From the cell containing the given text, extract its center point as [x, y] coordinate. 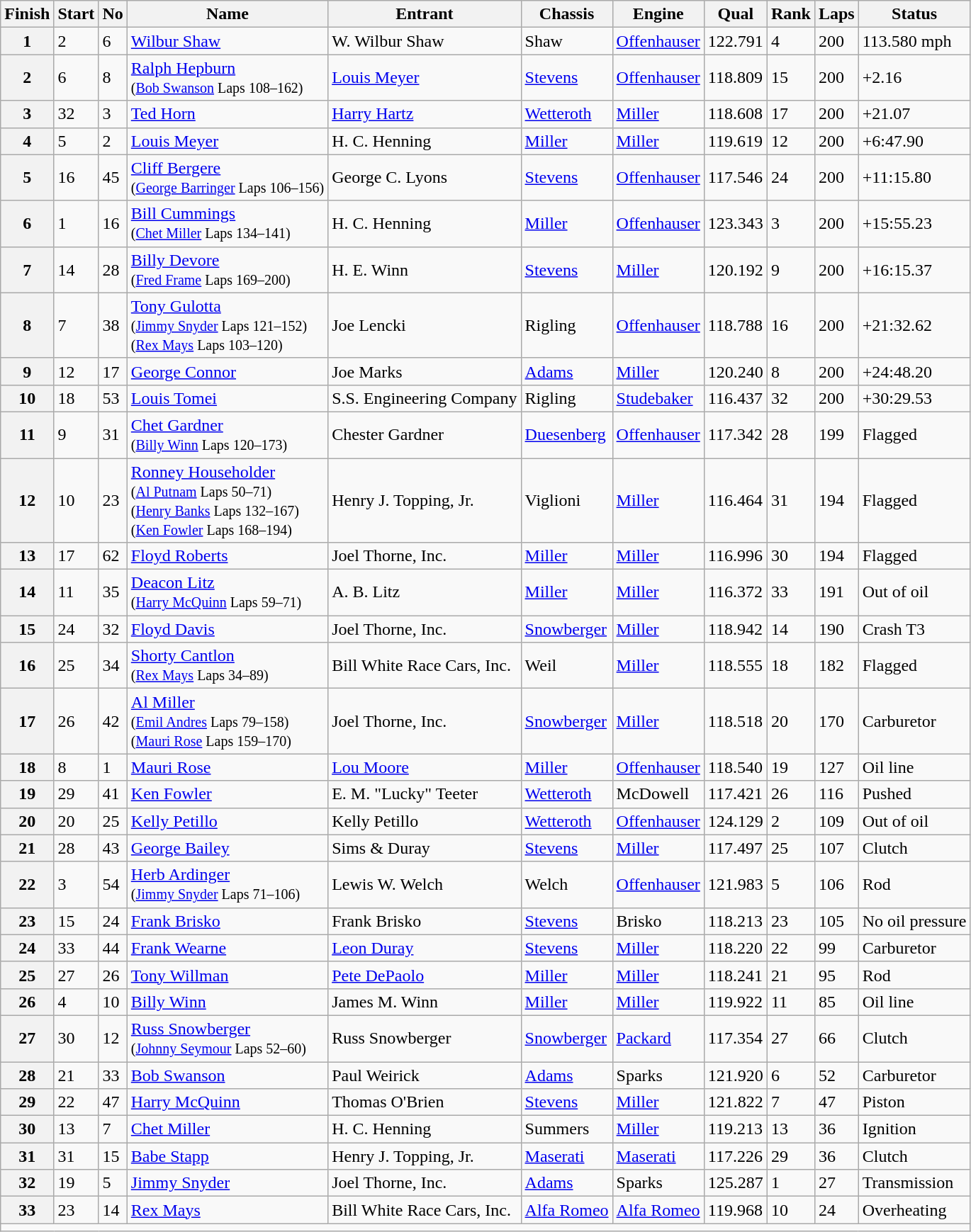
95 [836, 975]
+6:47.90 [914, 141]
190 [836, 629]
66 [836, 1039]
170 [836, 721]
+2.16 [914, 78]
Chet Gardner(Billy Winn Laps 120–173) [227, 435]
Billy Devore (Fred Frame Laps 169–200) [227, 269]
Sims & Duray [425, 848]
191 [836, 592]
125.287 [736, 1183]
George C. Lyons [425, 177]
Entrant [425, 14]
117.226 [736, 1156]
Bob Swanson [227, 1075]
Ignition [914, 1129]
113.580 mph [914, 41]
117.497 [736, 848]
62 [113, 556]
No oil pressure [914, 921]
41 [113, 794]
199 [836, 435]
Ken Fowler [227, 794]
Pushed [914, 794]
118.213 [736, 921]
Deacon Litz(Harry McQuinn Laps 59–71) [227, 592]
James M. Winn [425, 1002]
Louis Tomei [227, 398]
85 [836, 1002]
119.922 [736, 1002]
Floyd Davis [227, 629]
107 [836, 848]
Laps [836, 14]
E. M. "Lucky" Teeter [425, 794]
117.421 [736, 794]
Floyd Roberts [227, 556]
Russ Snowberger(Johnny Seymour Laps 52–60) [227, 1039]
Frank Wearne [227, 948]
35 [113, 592]
Packard [658, 1039]
Start [77, 14]
Joe Marks [425, 371]
117.354 [736, 1039]
+30:29.53 [914, 398]
Harry McQuinn [227, 1102]
44 [113, 948]
+16:15.37 [914, 269]
McDowell [658, 794]
Lewis W. Welch [425, 884]
Finish [27, 14]
109 [836, 821]
Rex Mays [227, 1210]
+24:48.20 [914, 371]
Babe Stapp [227, 1156]
54 [113, 884]
118.608 [736, 114]
38 [113, 325]
Mauri Rose [227, 767]
117.546 [736, 177]
Chester Gardner [425, 435]
118.809 [736, 78]
Thomas O'Brien [425, 1102]
Al Miller(Emil Andres Laps 79–158)(Mauri Rose Laps 159–170) [227, 721]
Wilbur Shaw [227, 41]
H. E. Winn [425, 269]
Shorty Cantlon(Rex Mays Laps 34–89) [227, 666]
Qual [736, 14]
Billy Winn [227, 1002]
105 [836, 921]
Harry Hartz [425, 114]
Tony Willman [227, 975]
Engine [658, 14]
119.968 [736, 1210]
+15:55.23 [914, 224]
Viglioni [567, 500]
127 [836, 767]
Status [914, 14]
Paul Weirick [425, 1075]
Transmission [914, 1183]
Chassis [567, 14]
118.540 [736, 767]
+21.07 [914, 114]
117.342 [736, 435]
Bill Cummings (Chet Miller Laps 134–141) [227, 224]
118.220 [736, 948]
52 [836, 1075]
Studebaker [658, 398]
121.822 [736, 1102]
106 [836, 884]
120.240 [736, 371]
S.S. Engineering Company [425, 398]
W. Wilbur Shaw [425, 41]
Duesenberg [567, 435]
A. B. Litz [425, 592]
118.942 [736, 629]
Weil [567, 666]
118.788 [736, 325]
119.619 [736, 141]
Chet Miller [227, 1129]
Ted Horn [227, 114]
Name [227, 14]
No [113, 14]
Crash T3 [914, 629]
43 [113, 848]
118.518 [736, 721]
34 [113, 666]
Joe Lencki [425, 325]
Russ Snowberger [425, 1039]
116.996 [736, 556]
99 [836, 948]
George Connor [227, 371]
123.343 [736, 224]
Overheating [914, 1210]
118.241 [736, 975]
119.213 [736, 1129]
Rank [791, 14]
Ronney Householder (Al Putnam Laps 50–71)(Henry Banks Laps 132–167)(Ken Fowler Laps 168–194) [227, 500]
Jimmy Snyder [227, 1183]
42 [113, 721]
Lou Moore [425, 767]
116.437 [736, 398]
121.983 [736, 884]
Summers [567, 1129]
Tony Gulotta(Jimmy Snyder Laps 121–152)(Rex Mays Laps 103–120) [227, 325]
116.372 [736, 592]
121.920 [736, 1075]
Piston [914, 1102]
+21:32.62 [914, 325]
Cliff Bergere(George Barringer Laps 106–156) [227, 177]
Herb Ardinger(Jimmy Snyder Laps 71–106) [227, 884]
122.791 [736, 41]
Pete DePaolo [425, 975]
124.129 [736, 821]
45 [113, 177]
Ralph Hepburn(Bob Swanson Laps 108–162) [227, 78]
116 [836, 794]
Brisko [658, 921]
George Bailey [227, 848]
116.464 [736, 500]
182 [836, 666]
Welch [567, 884]
120.192 [736, 269]
Shaw [567, 41]
Leon Duray [425, 948]
+11:15.80 [914, 177]
53 [113, 398]
118.555 [736, 666]
